From the cell containing the given text, extract its center point as (X, Y) coordinate. 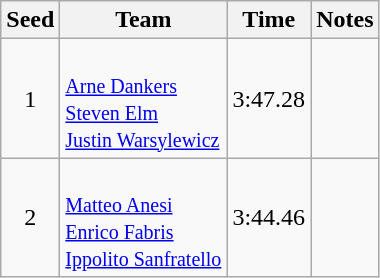
2 (30, 218)
Arne DankersSteven ElmJustin Warsylewicz (144, 98)
Seed (30, 20)
Team (144, 20)
Time (269, 20)
1 (30, 98)
3:44.46 (269, 218)
Matteo AnesiEnrico FabrisIppolito Sanfratello (144, 218)
Notes (345, 20)
3:47.28 (269, 98)
